Return the [x, y] coordinate for the center point of the cell that contains the specified text.  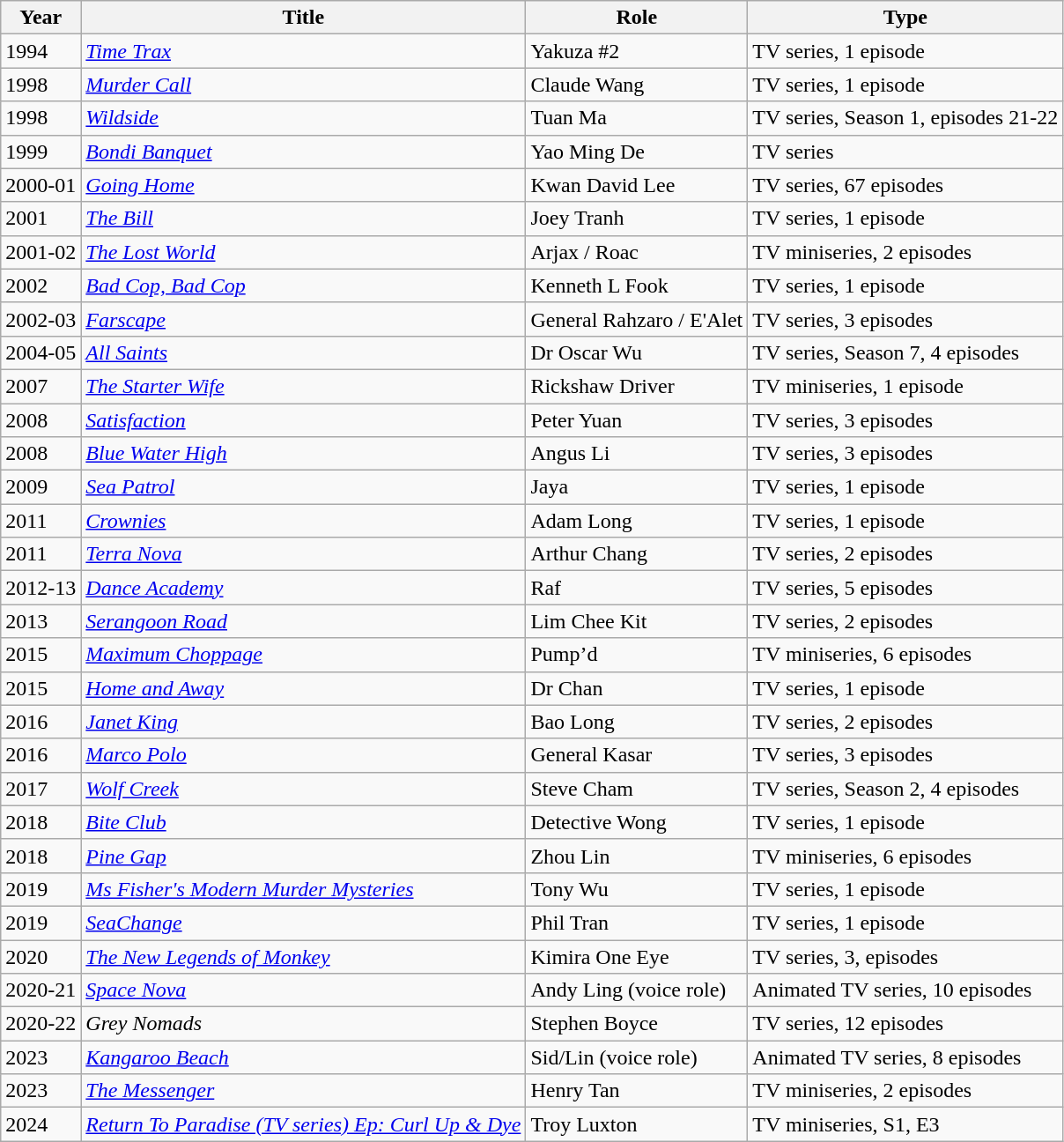
Bao Long [637, 722]
Marco Polo [303, 755]
Jaya [637, 487]
Kimira One Eye [637, 956]
TV series, 5 episodes [905, 588]
Return To Paradise (TV series) Ep: Curl Up & Dye [303, 1124]
Bondi Banquet [303, 152]
The Bill [303, 219]
Farscape [303, 319]
The New Legends of Monkey [303, 956]
2002 [41, 285]
Detective Wong [637, 822]
Joey Tranh [637, 219]
2020-22 [41, 1024]
Phil Tran [637, 923]
Terra Nova [303, 554]
TV miniseries, S1, E3 [905, 1124]
Adam Long [637, 521]
Year [41, 18]
TV series, Season 7, 4 episodes [905, 352]
2013 [41, 621]
TV series, Season 2, 4 episodes [905, 789]
Title [303, 18]
Angus Li [637, 454]
TV series, Season 1, episodes 21-22 [905, 118]
Lim Chee Kit [637, 621]
2009 [41, 487]
Arjax / Roac [637, 252]
Blue Water High [303, 454]
Wildside [303, 118]
Rickshaw Driver [637, 386]
2007 [41, 386]
Home and Away [303, 688]
Ms Fisher's Modern Murder Mysteries [303, 889]
Type [905, 18]
1994 [41, 51]
Henry Tan [637, 1091]
2001-02 [41, 252]
Sid/Lin (voice role) [637, 1057]
2020 [41, 956]
Yakuza #2 [637, 51]
2000-01 [41, 185]
Dr Chan [637, 688]
Zhou Lin [637, 856]
Wolf Creek [303, 789]
TV series, 12 episodes [905, 1024]
Space Nova [303, 990]
Pine Gap [303, 856]
Steve Cham [637, 789]
Dance Academy [303, 588]
2004-05 [41, 352]
Murder Call [303, 85]
Crownies [303, 521]
2017 [41, 789]
Tony Wu [637, 889]
Janet King [303, 722]
General Rahzaro / E'Alet [637, 319]
TV miniseries, 1 episode [905, 386]
Stephen Boyce [637, 1024]
Yao Ming De [637, 152]
1999 [41, 152]
Grey Nomads [303, 1024]
2001 [41, 219]
Arthur Chang [637, 554]
Animated TV series, 10 episodes [905, 990]
Kwan David Lee [637, 185]
SeaChange [303, 923]
2024 [41, 1124]
The Lost World [303, 252]
Maximum Choppage [303, 655]
TV series, 3, episodes [905, 956]
Tuan Ma [637, 118]
TV series, 67 episodes [905, 185]
Troy Luxton [637, 1124]
Animated TV series, 8 episodes [905, 1057]
General Kasar [637, 755]
Bad Cop, Bad Cop [303, 285]
Time Trax [303, 51]
Kenneth L Fook [637, 285]
TV series [905, 152]
Role [637, 18]
Kangaroo Beach [303, 1057]
Going Home [303, 185]
Sea Patrol [303, 487]
Bite Club [303, 822]
The Starter Wife [303, 386]
2012-13 [41, 588]
All Saints [303, 352]
Raf [637, 588]
Peter Yuan [637, 420]
Pump’d [637, 655]
2002-03 [41, 319]
Serangoon Road [303, 621]
The Messenger [303, 1091]
2020-21 [41, 990]
Dr Oscar Wu [637, 352]
Andy Ling (voice role) [637, 990]
Claude Wang [637, 85]
Satisfaction [303, 420]
